Return the [X, Y] coordinate for the center point of the cell that contains the specified text.  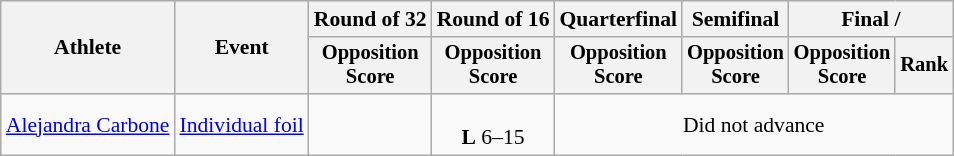
Round of 16 [494, 19]
Quarterfinal [619, 19]
Semifinal [736, 19]
L 6–15 [494, 124]
Athlete [88, 48]
Alejandra Carbone [88, 124]
Individual foil [242, 124]
Round of 32 [370, 19]
Final / [871, 19]
Event [242, 48]
Did not advance [754, 124]
Rank [924, 66]
